Search for the cell housing the specified text and yield its [X, Y] center coordinate. 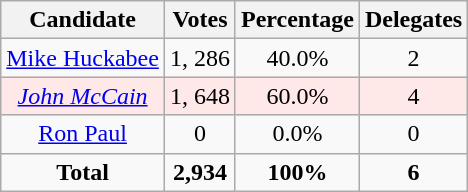
60.0% [297, 96]
Percentage [297, 20]
Candidate [83, 20]
1, 648 [200, 96]
Mike Huckabee [83, 58]
4 [413, 96]
1, 286 [200, 58]
Votes [200, 20]
John McCain [83, 96]
40.0% [297, 58]
0.0% [297, 134]
Ron Paul [83, 134]
100% [297, 172]
2 [413, 58]
2,934 [200, 172]
6 [413, 172]
Delegates [413, 20]
Total [83, 172]
